Return the [x, y] coordinate for the center point of the cell that contains the specified text.  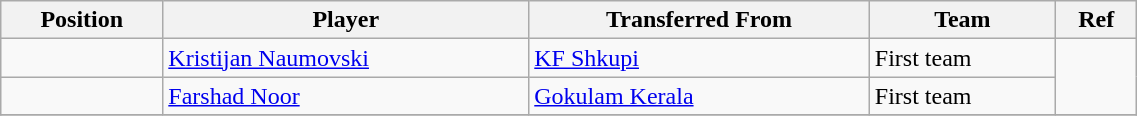
Transferred From [700, 20]
Player [346, 20]
Kristijan Naumovski [346, 58]
KF Shkupi [700, 58]
Team [962, 20]
Ref [1096, 20]
Gokulam Kerala [700, 96]
Farshad Noor [346, 96]
Position [82, 20]
